Output the (X, Y) coordinate of the center of the cell containing the given text.  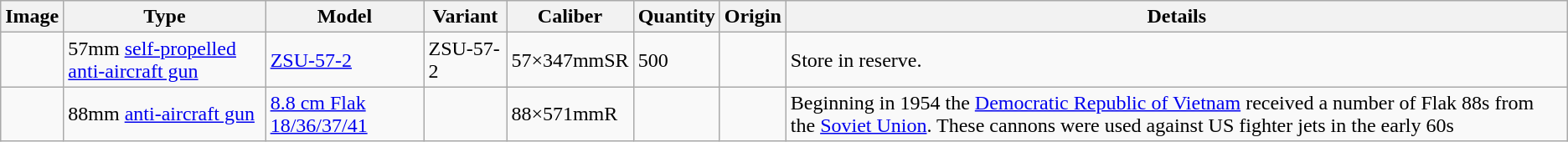
Details (1176, 17)
Store in reserve. (1176, 60)
57mm self-propelled anti-aircraft gun (164, 60)
88mm anti-aircraft gun (164, 114)
500 (677, 60)
Origin (752, 17)
Model (345, 17)
Quantity (677, 17)
88×571mmR (570, 114)
57×347mmSR (570, 60)
Variant (466, 17)
Image (32, 17)
8.8 cm Flak 18/36/37/41 (345, 114)
Caliber (570, 17)
Type (164, 17)
